From the cell containing the given text, extract its center point as [X, Y] coordinate. 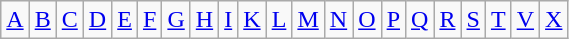
H [204, 20]
D [97, 20]
E [125, 20]
M [308, 20]
C [70, 20]
V [525, 20]
L [279, 20]
P [393, 20]
X [554, 20]
A [15, 20]
R [448, 20]
Q [420, 20]
K [252, 20]
S [473, 20]
I [228, 20]
G [176, 20]
B [42, 20]
F [149, 20]
O [367, 20]
N [338, 20]
T [498, 20]
